Pinpoint the cell where the given text exists, returning its (x, y) midpoint coordinate. 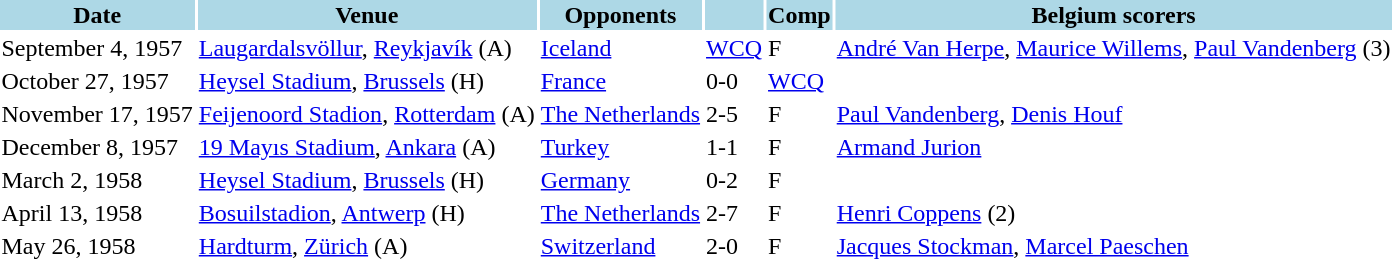
Armand Jurion (1114, 147)
2-5 (734, 114)
Feijenoord Stadion, Rotterdam (A) (366, 114)
Comp (800, 15)
Turkey (620, 147)
October 27, 1957 (97, 81)
Laugardalsvöllur, Reykjavík (A) (366, 48)
September 4, 1957 (97, 48)
Germany (620, 180)
December 8, 1957 (97, 147)
Belgium scorers (1114, 15)
0-2 (734, 180)
2-7 (734, 213)
November 17, 1957 (97, 114)
Iceland (620, 48)
André Van Herpe, Maurice Willems, Paul Vandenberg (3) (1114, 48)
19 Mayıs Stadium, Ankara (A) (366, 147)
France (620, 81)
Venue (366, 15)
April 13, 1958 (97, 213)
Henri Coppens (2) (1114, 213)
Bosuilstadion, Antwerp (H) (366, 213)
0-0 (734, 81)
March 2, 1958 (97, 180)
Date (97, 15)
Opponents (620, 15)
1-1 (734, 147)
Paul Vandenberg, Denis Houf (1114, 114)
